Determine the [X, Y] coordinate at the center of the cell enclosing the given text.  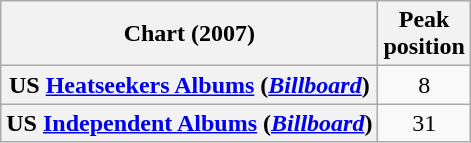
8 [424, 85]
Peakposition [424, 34]
31 [424, 123]
Chart (2007) [190, 34]
US Heatseekers Albums (Billboard) [190, 85]
US Independent Albums (Billboard) [190, 123]
